Extract the (X, Y) coordinate from the center of the cell holding the provided text.  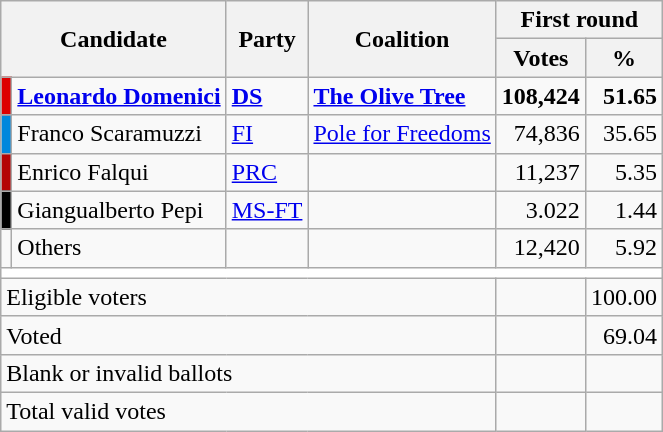
Total valid votes (249, 411)
% (624, 58)
5.92 (624, 248)
DS (267, 96)
The Olive Tree (402, 96)
MS-FT (267, 210)
First round (579, 20)
1.44 (624, 210)
Blank or invalid ballots (249, 373)
3.022 (540, 210)
12,420 (540, 248)
Party (267, 39)
51.65 (624, 96)
5.35 (624, 172)
Eligible voters (249, 297)
Giangualberto Pepi (119, 210)
Votes (540, 58)
Pole for Freedoms (402, 134)
11,237 (540, 172)
100.00 (624, 297)
PRC (267, 172)
74,836 (540, 134)
Franco Scaramuzzi (119, 134)
Leonardo Domenici (119, 96)
35.65 (624, 134)
Candidate (114, 39)
69.04 (624, 335)
Others (119, 248)
108,424 (540, 96)
FI (267, 134)
Enrico Falqui (119, 172)
Voted (249, 335)
Coalition (402, 39)
